Search for the cell housing the specified text and yield its [X, Y] center coordinate. 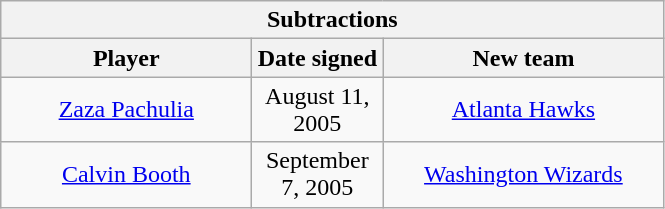
September 7, 2005 [318, 174]
August 11, 2005 [318, 110]
Calvin Booth [126, 174]
Date signed [318, 58]
Washington Wizards [524, 174]
Zaza Pachulia [126, 110]
Atlanta Hawks [524, 110]
New team [524, 58]
Player [126, 58]
Subtractions [332, 20]
